Capture the cell that displays the provided text and extract its (X, Y) central coordinate. 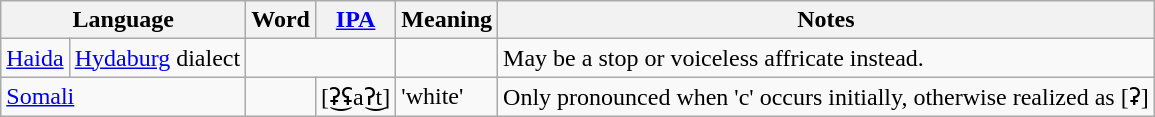
Somali (124, 97)
IPA (355, 20)
'white' (447, 97)
Only pronounced when 'c' occurs initially, otherwise realized as [ʡ] (826, 97)
Meaning (447, 20)
Word (281, 20)
Haida (35, 58)
Hydaburg dialect (158, 58)
Notes (826, 20)
Language (124, 20)
[ʡ͜ʢaʔ͜t] (355, 97)
May be a stop or voiceless affricate instead. (826, 58)
